From the cell containing the given text, extract its center point as [X, Y] coordinate. 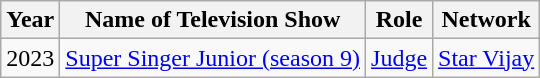
Role [400, 20]
Star Vijay [486, 58]
Network [486, 20]
Year [30, 20]
Judge [400, 58]
2023 [30, 58]
Name of Television Show [213, 20]
Super Singer Junior (season 9) [213, 58]
